Provide the (X, Y) coordinate of the cell's center where the given text is located.  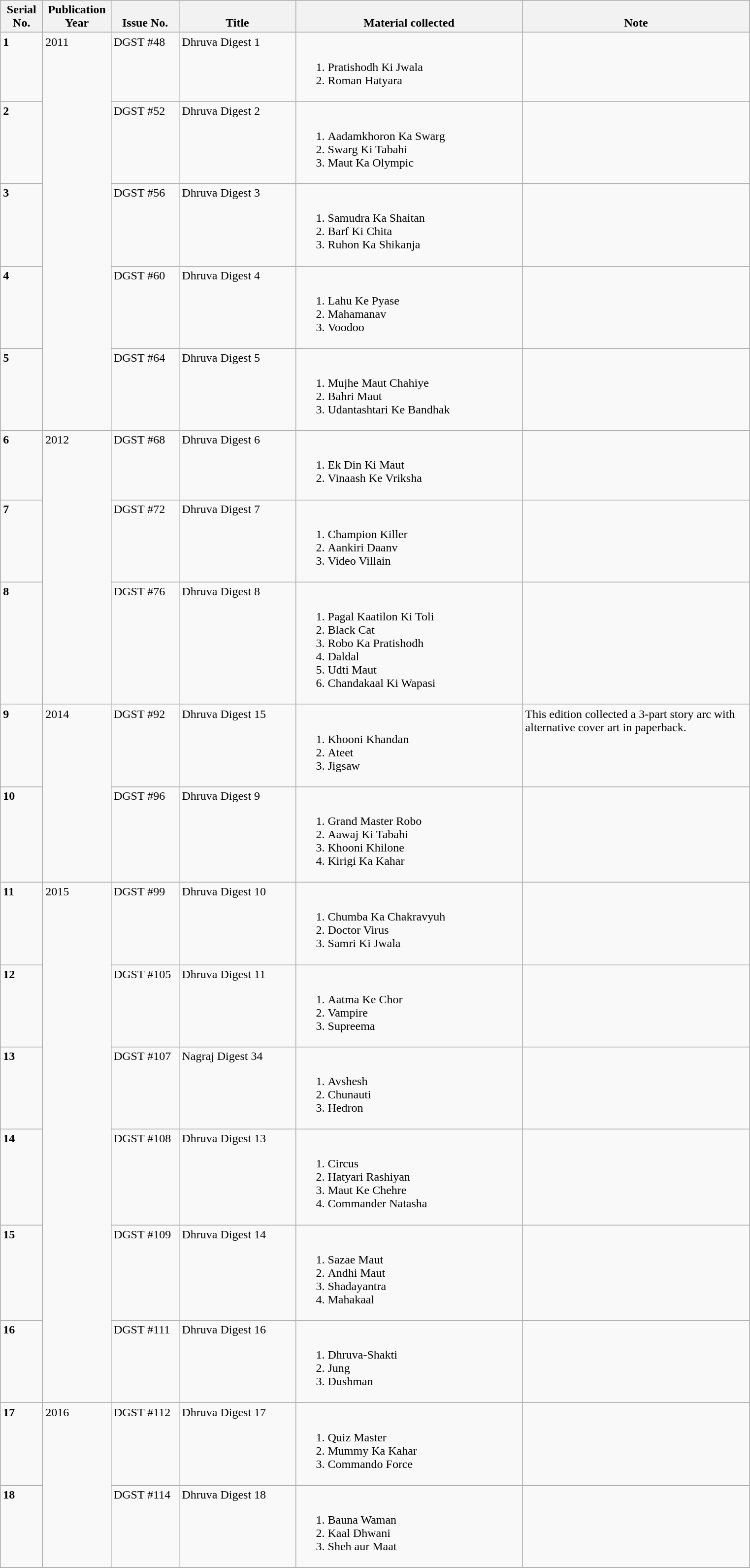
DGST #99 (145, 923)
Dhruva Digest 7 (237, 541)
Title (237, 17)
Mujhe Maut ChahiyeBahri MautUdantashtari Ke Bandhak (409, 389)
7 (22, 541)
Nagraj Digest 34 (237, 1088)
Dhruva Digest 2 (237, 143)
2015 (77, 1142)
Pagal Kaatilon Ki ToliBlack CatRobo Ka PratishodhDaldalUdti MautChandakaal Ki Wapasi (409, 643)
DGST #56 (145, 225)
6 (22, 465)
Dhruva Digest 10 (237, 923)
DGST #105 (145, 1006)
2014 (77, 793)
DGST #64 (145, 389)
Note (636, 17)
2016 (77, 1485)
DGST #60 (145, 307)
Sazae MautAndhi MautShadayantraMahakaal (409, 1273)
2012 (77, 568)
DGST #111 (145, 1362)
This edition collected a 3-part story arc with alternative cover art in paperback. (636, 745)
Dhruva Digest 5 (237, 389)
Quiz MasterMummy Ka KaharCommando Force (409, 1444)
10 (22, 834)
DGST #68 (145, 465)
Dhruva Digest 9 (237, 834)
DGST #92 (145, 745)
Dhruva Digest 17 (237, 1444)
Dhruva Digest 3 (237, 225)
Pratishodh Ki JwalaRoman Hatyara (409, 67)
Aatma Ke ChorVampireSupreema (409, 1006)
Dhruva Digest 1 (237, 67)
Dhruva Digest 13 (237, 1177)
14 (22, 1177)
4 (22, 307)
1 (22, 67)
17 (22, 1444)
Dhruva Digest 8 (237, 643)
DGST #114 (145, 1527)
8 (22, 643)
2011 (77, 232)
13 (22, 1088)
Samudra Ka ShaitanBarf Ki ChitaRuhon Ka Shikanja (409, 225)
Dhruva Digest 18 (237, 1527)
Lahu Ke PyaseMahamanavVoodoo (409, 307)
15 (22, 1273)
DGST #52 (145, 143)
11 (22, 923)
Dhruva Digest 4 (237, 307)
Ek Din Ki MautVinaash Ke Vriksha (409, 465)
12 (22, 1006)
3 (22, 225)
DGST #112 (145, 1444)
Aadamkhoron Ka SwargSwarg Ki TabahiMaut Ka Olympic (409, 143)
Bauna WamanKaal DhwaniSheh aur Maat (409, 1527)
Chumba Ka ChakravyuhDoctor VirusSamri Ki Jwala (409, 923)
DGST #72 (145, 541)
DGST #108 (145, 1177)
Dhruva Digest 11 (237, 1006)
2 (22, 143)
Issue No. (145, 17)
Dhruva Digest 16 (237, 1362)
Dhruva-ShaktiJungDushman (409, 1362)
Dhruva Digest 14 (237, 1273)
CircusHatyari RashiyanMaut Ke ChehreCommander Natasha (409, 1177)
DGST #107 (145, 1088)
5 (22, 389)
DGST #109 (145, 1273)
DGST #76 (145, 643)
Dhruva Digest 15 (237, 745)
9 (22, 745)
Dhruva Digest 6 (237, 465)
DGST #48 (145, 67)
Khooni KhandanAteetJigsaw (409, 745)
Serial No. (22, 17)
Grand Master RoboAawaj Ki TabahiKhooni KhiloneKirigi Ka Kahar (409, 834)
Publication Year (77, 17)
Champion KillerAankiri DaanvVideo Villain (409, 541)
Material collected (409, 17)
AvsheshChunautiHedron (409, 1088)
16 (22, 1362)
DGST #96 (145, 834)
18 (22, 1527)
